Capture the cell that displays the provided text and extract its (X, Y) central coordinate. 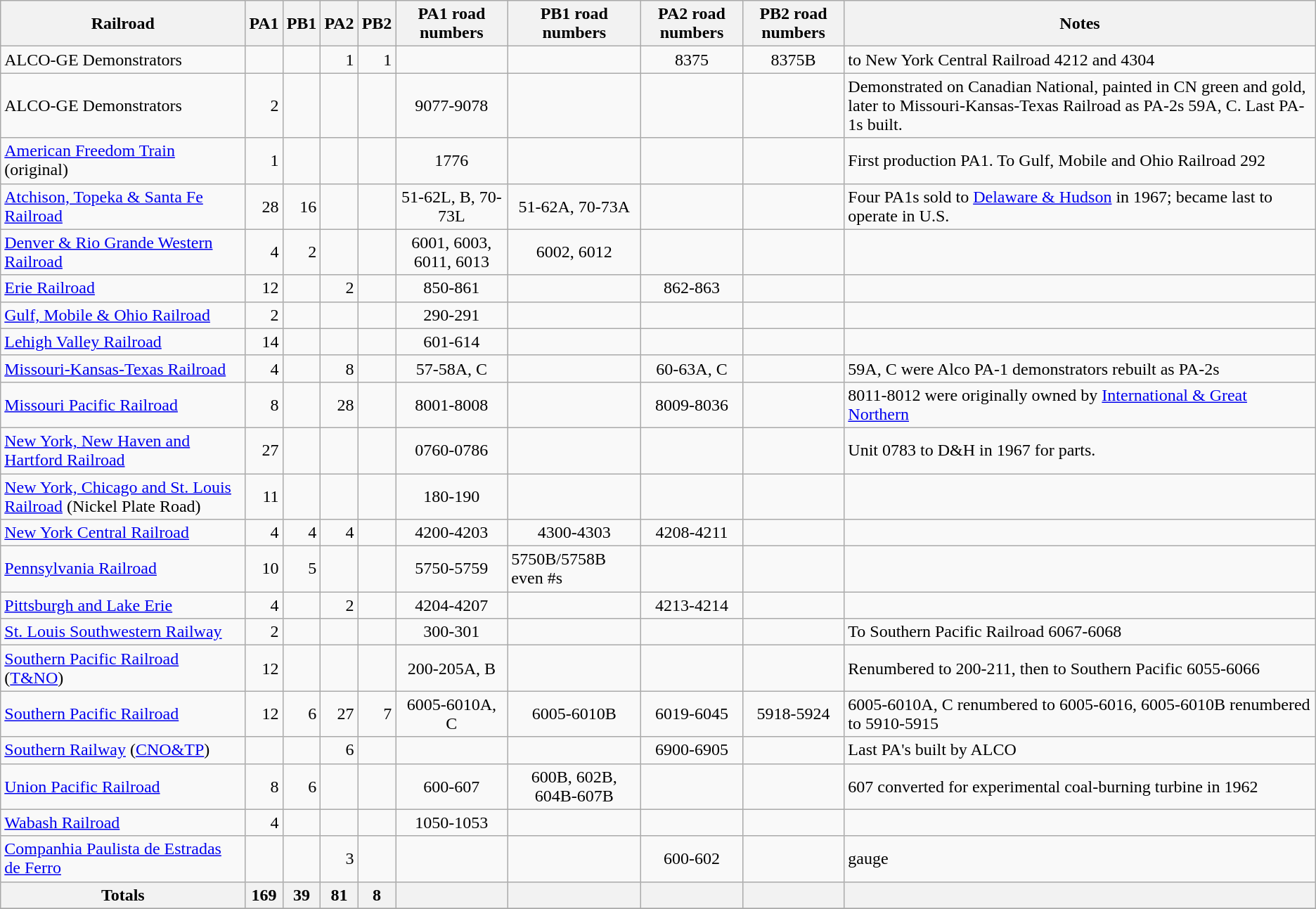
Atchison, Topeka & Santa Fe Railroad (123, 207)
4213-4214 (692, 605)
3 (339, 859)
Southern Railway (CNO&TP) (123, 750)
Wabash Railroad (123, 823)
Railroad (123, 24)
8001-8008 (451, 405)
PB1 road numbers (574, 24)
60-63A, C (692, 368)
11 (264, 496)
5750B/5758B even #s (574, 569)
PA1 road numbers (451, 24)
Last PA's built by ALCO (1080, 750)
850-861 (451, 288)
Gulf, Mobile & Ohio Railroad (123, 315)
PA2 road numbers (692, 24)
Union Pacific Railroad (123, 786)
New York Central Railroad (123, 533)
4300-4303 (574, 533)
59A, C were Alco PA-1 demonstrators rebuilt as PA-2s (1080, 368)
Notes (1080, 24)
PA2 (339, 24)
5918-5924 (793, 714)
Pennsylvania Railroad (123, 569)
PB2 road numbers (793, 24)
7 (377, 714)
51-62L, B, 70-73L (451, 207)
200-205A, B (451, 668)
gauge (1080, 859)
PB2 (377, 24)
9077-9078 (451, 105)
Erie Railroad (123, 288)
6005-6010B (574, 714)
5750-5759 (451, 569)
6005-6010A, C (451, 714)
862-863 (692, 288)
6001, 6003, 6011, 6013 (451, 252)
607 converted for experimental coal-burning turbine in 1962 (1080, 786)
Southern Pacific Railroad (123, 714)
Pittsburgh and Lake Erie (123, 605)
6002, 6012 (574, 252)
Companhia Paulista de Estradas de Ferro (123, 859)
300-301 (451, 632)
601-614 (451, 342)
6900-6905 (692, 750)
4200-4203 (451, 533)
New York, New Haven and Hartford Railroad (123, 450)
600B, 602B, 604B-607B (574, 786)
1050-1053 (451, 823)
39 (302, 895)
Southern Pacific Railroad (T&NO) (123, 668)
PA1 (264, 24)
1776 (451, 160)
600-602 (692, 859)
8011-8012 were originally owned by International & Great Northern (1080, 405)
To Southern Pacific Railroad 6067-6068 (1080, 632)
Four PA1s sold to Delaware & Hudson in 1967; became last to operate in U.S. (1080, 207)
51-62A, 70-73A (574, 207)
6005-6010A, C renumbered to 6005-6016, 6005-6010B renumbered to 5910-5915 (1080, 714)
to New York Central Railroad 4212 and 4304 (1080, 60)
5 (302, 569)
New York, Chicago and St. Louis Railroad (Nickel Plate Road) (123, 496)
Missouri Pacific Railroad (123, 405)
Denver & Rio Grande Western Railroad (123, 252)
57-58A, C (451, 368)
American Freedom Train (original) (123, 160)
PB1 (302, 24)
6019-6045 (692, 714)
8375 (692, 60)
Renumbered to 200-211, then to Southern Pacific 6055-6066 (1080, 668)
81 (339, 895)
St. Louis Southwestern Railway (123, 632)
8375B (793, 60)
290-291 (451, 315)
0760-0786 (451, 450)
10 (264, 569)
180-190 (451, 496)
4204-4207 (451, 605)
600-607 (451, 786)
4208-4211 (692, 533)
8009-8036 (692, 405)
Unit 0783 to D&H in 1967 for parts. (1080, 450)
Missouri-Kansas-Texas Railroad (123, 368)
Demonstrated on Canadian National, painted in CN green and gold, later to Missouri-Kansas-Texas Railroad as PA-2s 59A, C. Last PA-1s built. (1080, 105)
First production PA1. To Gulf, Mobile and Ohio Railroad 292 (1080, 160)
Totals (123, 895)
14 (264, 342)
Lehigh Valley Railroad (123, 342)
16 (302, 207)
169 (264, 895)
